Extract the (x, y) coordinate from the center of the cell holding the provided text.  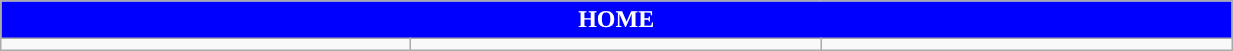
HOME (616, 20)
